Find where the given text appears and provide that cell's center as (x, y) coordinate. 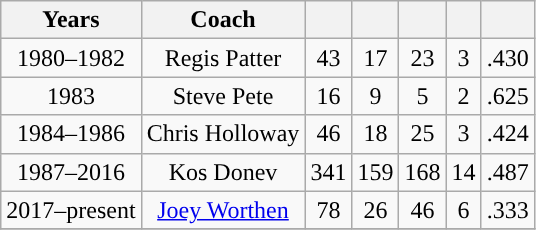
1984–1986 (71, 134)
Chris Holloway (223, 134)
25 (422, 134)
16 (328, 96)
17 (376, 58)
Coach (223, 20)
159 (376, 172)
Steve Pete (223, 96)
1987–2016 (71, 172)
78 (328, 210)
.487 (508, 172)
43 (328, 58)
2 (464, 96)
6 (464, 210)
.625 (508, 96)
.424 (508, 134)
1983 (71, 96)
.333 (508, 210)
18 (376, 134)
9 (376, 96)
23 (422, 58)
Kos Donev (223, 172)
5 (422, 96)
1980–1982 (71, 58)
.430 (508, 58)
168 (422, 172)
26 (376, 210)
341 (328, 172)
Joey Worthen (223, 210)
2017–present (71, 210)
Years (71, 20)
Regis Patter (223, 58)
14 (464, 172)
